Detect which cell encompasses the target text, then output its (X, Y) center coordinate. 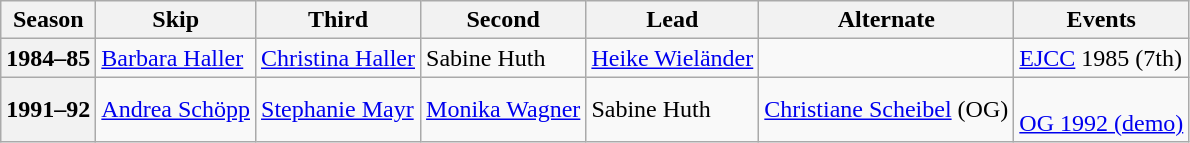
EJCC 1985 (7th) (1102, 58)
Andrea Schöpp (176, 110)
Barbara Haller (176, 58)
Alternate (886, 20)
Third (338, 20)
Season (48, 20)
OG 1992 (demo) (1102, 110)
Events (1102, 20)
Monika Wagner (504, 110)
Christiane Scheibel (OG) (886, 110)
1991–92 (48, 110)
Stephanie Mayr (338, 110)
Second (504, 20)
Lead (672, 20)
Skip (176, 20)
Christina Haller (338, 58)
1984–85 (48, 58)
Heike Wieländer (672, 58)
